Locate the cell with the specified text and output its [x, y] center coordinate. 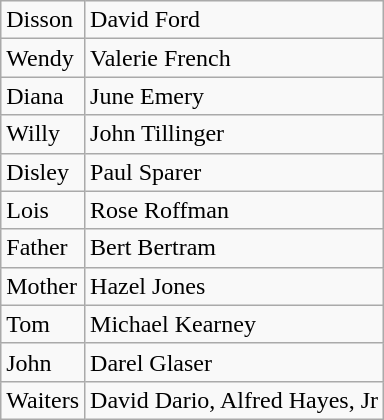
Rose Roffman [234, 210]
Disley [43, 172]
Valerie French [234, 58]
Mother [43, 286]
David Dario, Alfred Hayes, Jr [234, 400]
Darel Glaser [234, 362]
Disson [43, 20]
Paul Sparer [234, 172]
Wendy [43, 58]
June Emery [234, 96]
David Ford [234, 20]
Lois [43, 210]
Diana [43, 96]
John [43, 362]
Willy [43, 134]
Tom [43, 324]
Hazel Jones [234, 286]
Father [43, 248]
Bert Bertram [234, 248]
Michael Kearney [234, 324]
Waiters [43, 400]
John Tillinger [234, 134]
